From the cell containing the given text, extract its center point as (x, y) coordinate. 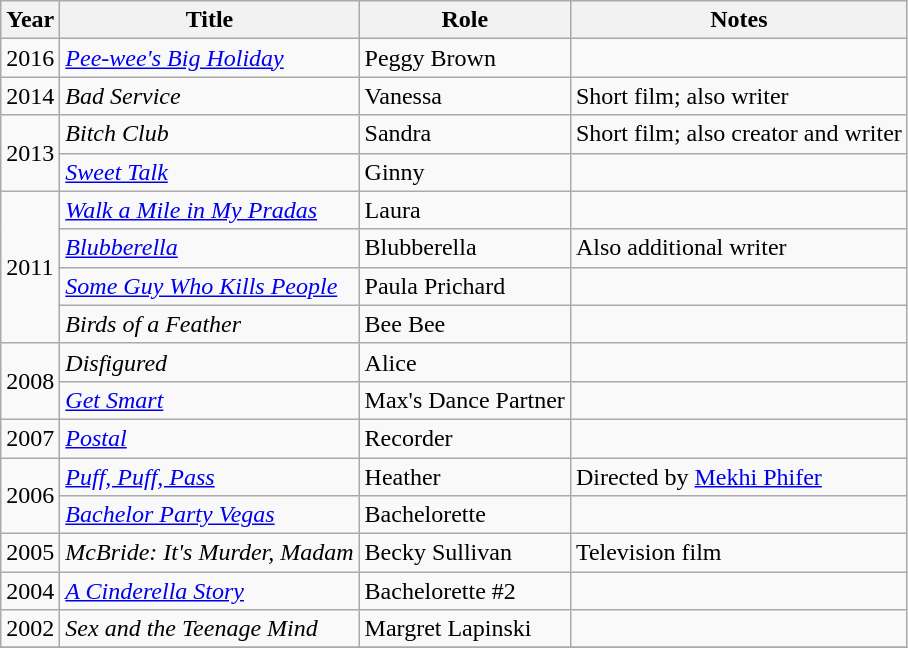
Sex and the Teenage Mind (210, 629)
2016 (30, 58)
Some Guy Who Kills People (210, 286)
2004 (30, 591)
2005 (30, 553)
Sweet Talk (210, 172)
A Cinderella Story (210, 591)
Paula Prichard (464, 286)
Year (30, 20)
Birds of a Feather (210, 324)
Heather (464, 477)
Peggy Brown (464, 58)
Recorder (464, 438)
2008 (30, 381)
McBride: It's Murder, Madam (210, 553)
Pee-wee's Big Holiday (210, 58)
Role (464, 20)
2002 (30, 629)
Bitch Club (210, 134)
Directed by Mekhi Phifer (738, 477)
Get Smart (210, 400)
2011 (30, 267)
Margret Lapinski (464, 629)
2013 (30, 153)
Becky Sullivan (464, 553)
Bachelorette #2 (464, 591)
2006 (30, 496)
2014 (30, 96)
Walk a Mile in My Pradas (210, 210)
Also additional writer (738, 248)
Title (210, 20)
Short film; also writer (738, 96)
Bachelor Party Vegas (210, 515)
Sandra (464, 134)
Puff, Puff, Pass (210, 477)
Max's Dance Partner (464, 400)
2007 (30, 438)
Bachelorette (464, 515)
Bee Bee (464, 324)
Vanessa (464, 96)
Disfigured (210, 362)
Notes (738, 20)
Television film (738, 553)
Laura (464, 210)
Ginny (464, 172)
Short film; also creator and writer (738, 134)
Alice (464, 362)
Postal (210, 438)
Bad Service (210, 96)
